Scan for the cell matching the given text and deliver its (x, y) coordinate at center. 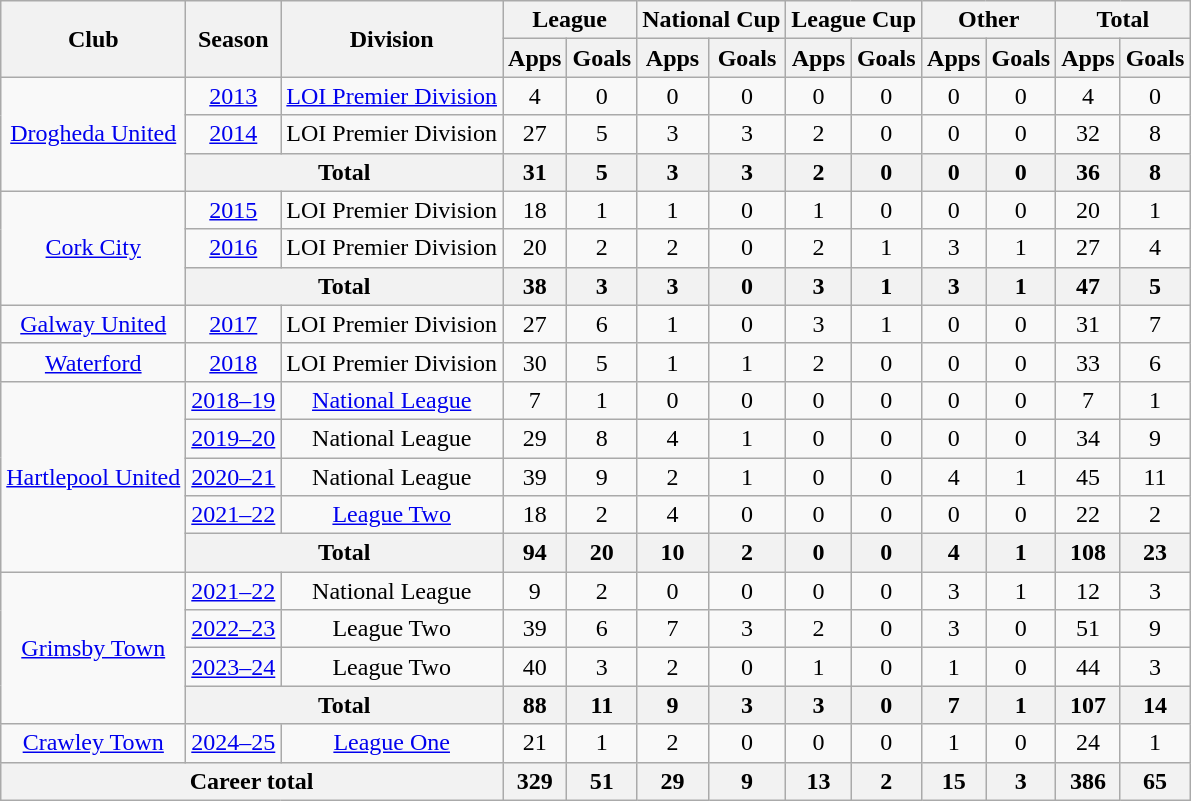
Waterford (94, 362)
Cork City (94, 248)
2019–20 (234, 438)
2015 (234, 210)
44 (1088, 667)
Other (989, 20)
94 (535, 553)
2017 (234, 324)
47 (1088, 286)
15 (954, 781)
386 (1088, 781)
2020–21 (234, 477)
2014 (234, 134)
107 (1088, 705)
88 (535, 705)
38 (535, 286)
2018–19 (234, 400)
Grimsby Town (94, 648)
40 (535, 667)
2022–23 (234, 629)
65 (1155, 781)
22 (1088, 515)
108 (1088, 553)
33 (1088, 362)
21 (535, 743)
Drogheda United (94, 134)
League (570, 20)
Galway United (94, 324)
32 (1088, 134)
23 (1155, 553)
10 (673, 553)
Hartlepool United (94, 476)
Career total (252, 781)
45 (1088, 477)
13 (818, 781)
Season (234, 39)
2016 (234, 248)
Club (94, 39)
329 (535, 781)
2018 (234, 362)
Crawley Town (94, 743)
2023–24 (234, 667)
34 (1088, 438)
National Cup (712, 20)
24 (1088, 743)
30 (535, 362)
12 (1088, 591)
League Cup (854, 20)
14 (1155, 705)
2024–25 (234, 743)
2013 (234, 96)
36 (1088, 172)
League One (392, 743)
Division (392, 39)
